For the text-containing cell, return its midpoint in [X, Y] coordinate format. 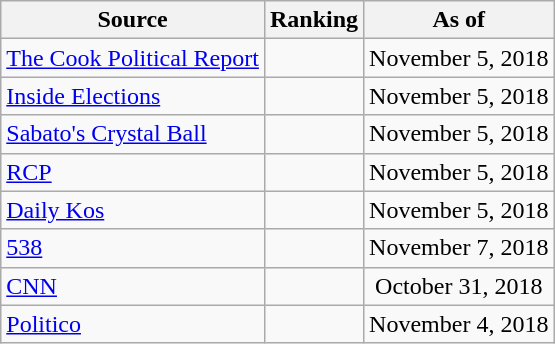
Source [133, 20]
Ranking [314, 20]
November 4, 2018 [459, 324]
October 31, 2018 [459, 286]
Daily Kos [133, 210]
538 [133, 248]
November 7, 2018 [459, 248]
Politico [133, 324]
RCP [133, 172]
CNN [133, 286]
Sabato's Crystal Ball [133, 134]
As of [459, 20]
Inside Elections [133, 96]
The Cook Political Report [133, 58]
